Capture the cell that displays the provided text and extract its (x, y) central coordinate. 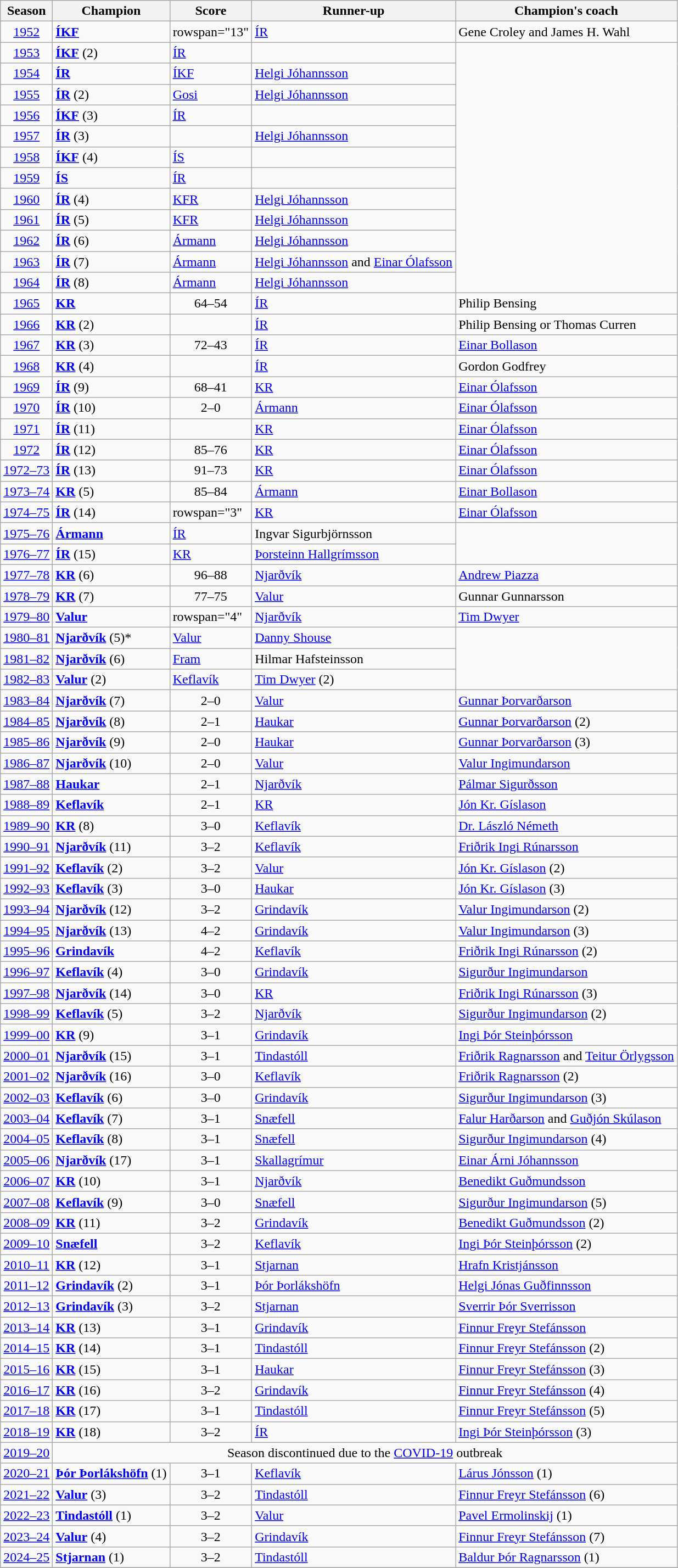
Baldur Þór Ragnarsson (1) (567, 1557)
Þór Þorlákshöfn (354, 1286)
Jón Kr. Gíslason (567, 805)
Þór Þorlákshöfn (1) (111, 1474)
Tim Dwyer (567, 617)
1963 (26, 262)
Dr. László Németh (567, 826)
KR (4) (111, 366)
2004–05 (26, 1139)
Þorsteinn Hallgrímsson (354, 554)
Njarðvík (16) (111, 1077)
96–88 (211, 575)
ÍR (7) (111, 262)
Season (26, 11)
2002–03 (26, 1097)
KR (9) (111, 1035)
rowspan="3" (211, 512)
Benedikt Guðmundsson (2) (567, 1223)
2018–19 (26, 1432)
Njarðvík (14) (111, 993)
1952 (26, 32)
Friðrik Ingi Rúnarsson (2) (567, 951)
1957 (26, 136)
2016–17 (26, 1390)
Andrew Piazza (567, 575)
1972–73 (26, 471)
2007–08 (26, 1202)
2001–02 (26, 1077)
1962 (26, 240)
1996–97 (26, 972)
ÍR (15) (111, 554)
Njarðvík (10) (111, 763)
1972 (26, 450)
Njarðvík (6) (111, 659)
Hilmar Hafsteinsson (354, 659)
1999–00 (26, 1035)
1977–78 (26, 575)
Njarðvík (5)* (111, 638)
Stjarnan (1) (111, 1557)
1992–93 (26, 888)
1994–95 (26, 931)
1985–86 (26, 742)
Friðrik Ragnarsson (2) (567, 1077)
Sigurður Ingimundarson (2) (567, 1014)
Ingi Þór Steinþórsson (567, 1035)
1954 (26, 74)
2013–14 (26, 1328)
ÍKF (3) (111, 115)
Tim Dwyer (2) (354, 680)
Runner-up (354, 11)
Benedikt Guðmundsson (567, 1181)
Season discontinued due to the COVID-19 outbreak (365, 1453)
KR (5) (111, 491)
Finnur Freyr Stefánsson (2) (567, 1348)
1979–80 (26, 617)
Einar Árni Jóhannsson (567, 1160)
KR (8) (111, 826)
64–54 (211, 304)
1981–82 (26, 659)
1982–83 (26, 680)
1974–75 (26, 512)
Gordon Godfrey (567, 366)
Finnur Freyr Stefánsson (5) (567, 1411)
1984–85 (26, 721)
Njarðvík (15) (111, 1056)
Sigurður Ingimundarson (3) (567, 1097)
Sigurður Ingimundarson (4) (567, 1139)
Ingi Þór Steinþórsson (3) (567, 1432)
1993–94 (26, 909)
1998–99 (26, 1014)
Gene Croley and James H. Wahl (567, 32)
1970 (26, 408)
KR (7) (111, 596)
Gunnar Gunnarsson (567, 596)
Valur (2) (111, 680)
Champion's coach (567, 11)
Sverrir Þór Sverrisson (567, 1307)
Njarðvík (7) (111, 701)
1983–84 (26, 701)
Lárus Jónsson (1) (567, 1474)
Finnur Freyr Stefánsson (3) (567, 1369)
1988–89 (26, 805)
Njarðvík (11) (111, 847)
2006–07 (26, 1181)
2024–25 (26, 1557)
1991–92 (26, 867)
ÍR (14) (111, 512)
rowspan="4" (211, 617)
2003–04 (26, 1118)
KR (11) (111, 1223)
1956 (26, 115)
Finnur Freyr Stefánsson (7) (567, 1536)
ÍR (2) (111, 94)
ÍR (9) (111, 387)
Njarðvík (17) (111, 1160)
Friðrik Ragnarsson and Teitur Örlygsson (567, 1056)
Grindavík (3) (111, 1307)
2021–22 (26, 1494)
Valur (4) (111, 1536)
Njarðvík (13) (111, 931)
Njarðvík (9) (111, 742)
1975–76 (26, 533)
2015–16 (26, 1369)
Friðrik Ingi Rúnarsson (3) (567, 993)
Gosi (211, 94)
Njarðvík (12) (111, 909)
Valur Ingimundarson (2) (567, 909)
ÍR (13) (111, 471)
72–43 (211, 345)
Sigurður Ingimundarson (567, 972)
Finnur Freyr Stefánsson (567, 1328)
2008–09 (26, 1223)
ÍR (5) (111, 220)
Keflavík (2) (111, 867)
Hrafn Kristjánsson (567, 1264)
2000–01 (26, 1056)
1958 (26, 157)
1961 (26, 220)
1986–87 (26, 763)
2020–21 (26, 1474)
KR (18) (111, 1432)
1966 (26, 324)
1968 (26, 366)
1969 (26, 387)
1973–74 (26, 491)
1965 (26, 304)
Valur Ingimundarson (567, 763)
Keflavík (9) (111, 1202)
ÍR (11) (111, 429)
Finnur Freyr Stefánsson (4) (567, 1390)
1989–90 (26, 826)
77–75 (211, 596)
Sigurður Ingimundarson (5) (567, 1202)
KR (13) (111, 1328)
1976–77 (26, 554)
ÍR (4) (111, 199)
ÍR (6) (111, 240)
ÍR (10) (111, 408)
Keflavík (5) (111, 1014)
2009–10 (26, 1244)
Score (211, 11)
1971 (26, 429)
Keflavík (3) (111, 888)
KR (16) (111, 1390)
Gunnar Þorvarðarson (567, 701)
ÍR (3) (111, 136)
Jón Kr. Gíslason (2) (567, 867)
1960 (26, 199)
Keflavík (7) (111, 1118)
Keflavík (6) (111, 1097)
Njarðvík (8) (111, 721)
2005–06 (26, 1160)
KR (17) (111, 1411)
Keflavík (4) (111, 972)
KR (3) (111, 345)
Keflavík (8) (111, 1139)
Helgi Jóhannsson and Einar Ólafsson (354, 262)
91–73 (211, 471)
1967 (26, 345)
Falur Harðarson and Guðjón Skúlason (567, 1118)
KR (12) (111, 1264)
1980–81 (26, 638)
1964 (26, 283)
Philip Bensing or Thomas Curren (567, 324)
Danny Shouse (354, 638)
Valur Ingimundarson (3) (567, 931)
ÍR (8) (111, 283)
1990–91 (26, 847)
1987–88 (26, 784)
2023–24 (26, 1536)
Ingi Þór Steinþórsson (2) (567, 1244)
Pálmar Sigurðsson (567, 784)
KR (14) (111, 1348)
2019–20 (26, 1453)
KR (6) (111, 575)
ÍKF (4) (111, 157)
68–41 (211, 387)
85–84 (211, 491)
2012–13 (26, 1307)
1995–96 (26, 951)
85–76 (211, 450)
Philip Bensing (567, 304)
1978–79 (26, 596)
Grindavík (2) (111, 1286)
Champion (111, 11)
Finnur Freyr Stefánsson (6) (567, 1494)
Tindastóll (1) (111, 1515)
KR (10) (111, 1181)
2010–11 (26, 1264)
ÍR (12) (111, 450)
2011–12 (26, 1286)
Valur (3) (111, 1494)
Gunnar Þorvarðarson (3) (567, 742)
Skallagrímur (354, 1160)
ÍKF (2) (111, 53)
1997–98 (26, 993)
Friðrik Ingi Rúnarsson (567, 847)
KR (2) (111, 324)
1959 (26, 178)
Ingvar Sigurbjörnsson (354, 533)
Jón Kr. Gíslason (3) (567, 888)
rowspan="13" (211, 32)
Helgi Jónas Guðfinnsson (567, 1286)
2017–18 (26, 1411)
1955 (26, 94)
Pavel Ermolinskij (1) (567, 1515)
2014–15 (26, 1348)
Fram (211, 659)
Gunnar Þorvarðarson (2) (567, 721)
1953 (26, 53)
KR (15) (111, 1369)
2022–23 (26, 1515)
